Capture the cell that displays the provided text and extract its [X, Y] central coordinate. 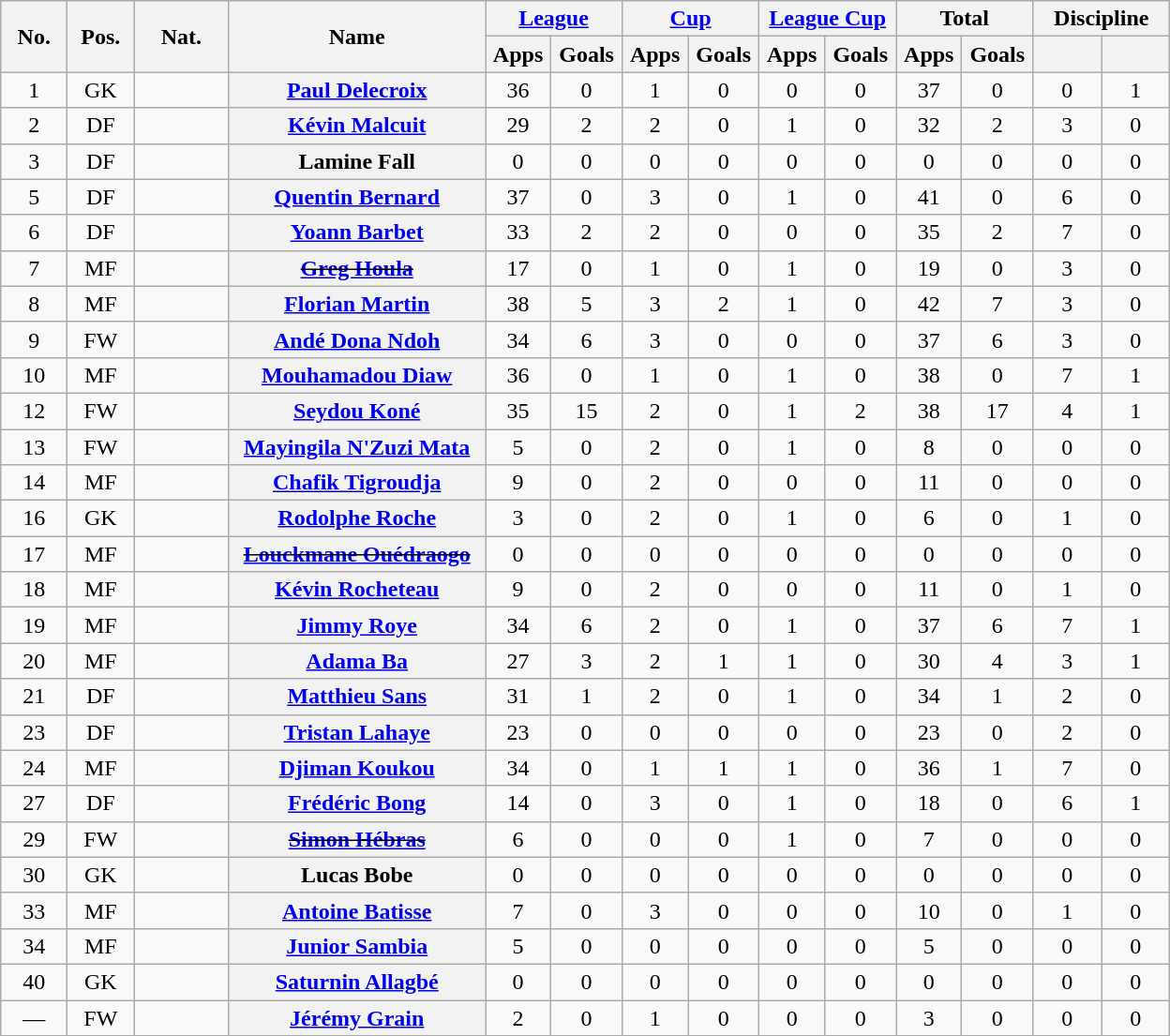
Tristan Lahaye [357, 732]
15 [587, 411]
Rodolphe Roche [357, 518]
Kévin Malcuit [357, 126]
Simon Hébras [357, 839]
Name [357, 37]
13 [34, 447]
Matthieu Sans [357, 697]
Lamine Fall [357, 161]
Pos. [101, 37]
40 [34, 982]
16 [34, 518]
Djiman Koukou [357, 768]
12 [34, 411]
Adama Ba [357, 661]
Jimmy Roye [357, 625]
24 [34, 768]
Greg Houla [357, 268]
Paul Delecroix [357, 90]
Nat. [182, 37]
Louckmane Ouédraogo [357, 554]
Chafik Tigroudja [357, 483]
Total [965, 19]
Antoine Batisse [357, 910]
42 [929, 304]
Frédéric Bong [357, 803]
Lucas Bobe [357, 875]
Yoann Barbet [357, 233]
League [554, 19]
Cup [691, 19]
20 [34, 661]
— [34, 1017]
Florian Martin [357, 304]
Saturnin Allagbé [357, 982]
41 [929, 197]
Kévin Rocheteau [357, 590]
No. [34, 37]
Jérémy Grain [357, 1017]
Seydou Koné [357, 411]
Junior Sambia [357, 946]
Mayingila N'Zuzi Mata [357, 447]
Andé Dona Ndoh [357, 339]
21 [34, 697]
Quentin Bernard [357, 197]
32 [929, 126]
31 [518, 697]
League Cup [828, 19]
Discipline [1102, 19]
Mouhamadou Diaw [357, 375]
